Search for the cell housing the specified text and yield its [x, y] center coordinate. 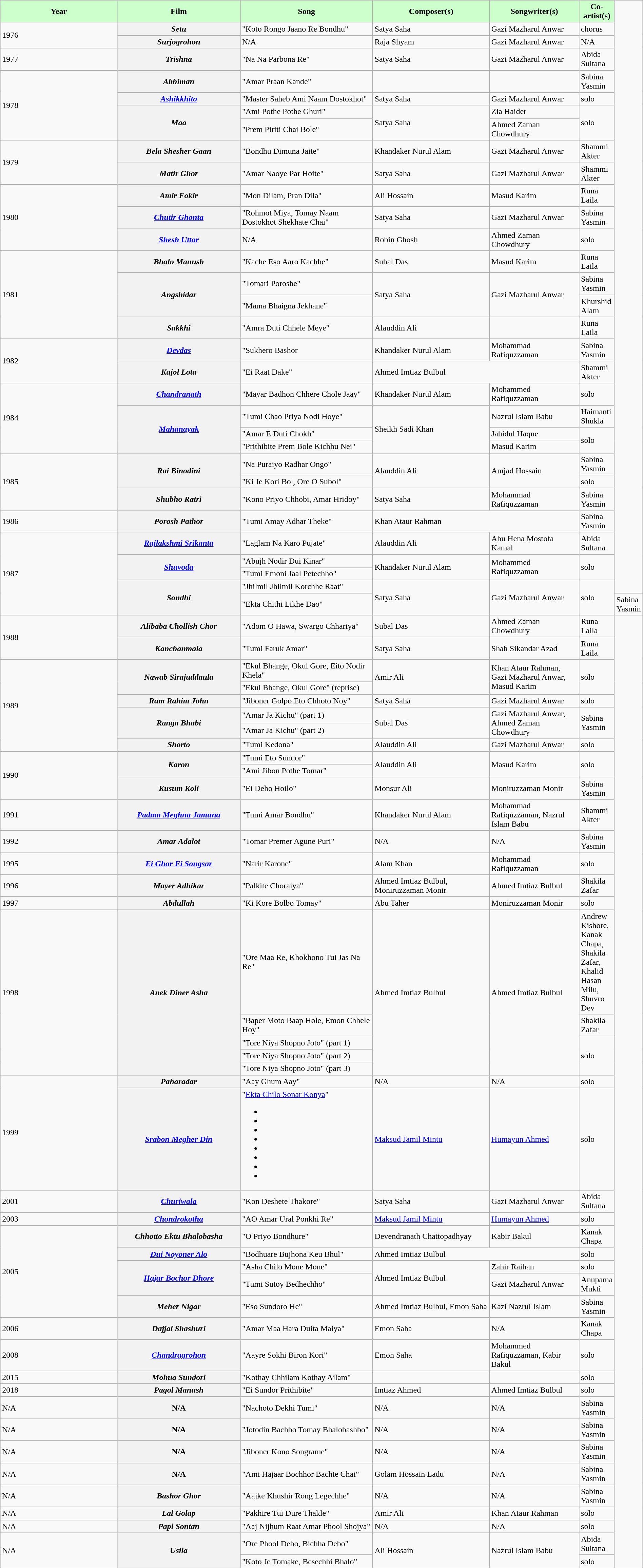
"Abujh Nodir Dui Kinar" [307, 561]
Shorto [179, 745]
"Ekta Chithi Likhe Dao" [307, 604]
Amar Adalot [179, 842]
"Ami Hajaar Bochhor Bachte Chai" [307, 1474]
1999 [59, 1133]
Abhiman [179, 81]
chorus [597, 29]
Porosh Pathor [179, 521]
"Kon Deshete Thakore" [307, 1201]
"Bondhu Dimuna Jaite" [307, 151]
Kajol Lota [179, 372]
Shah Sikandar Azad [534, 648]
"Ei Sundor Prithibite" [307, 1390]
"Tumi Chao Priya Nodi Hoye" [307, 416]
Ashikkhito [179, 99]
1985 [59, 481]
"Amar Naoye Par Hoite" [307, 173]
Amjad Hossain [534, 470]
Khurshid Alam [597, 306]
"Eso Sundoro He" [307, 1306]
1989 [59, 705]
"Aaj Nijhum Raat Amar Phool Shojya" [307, 1526]
"Tumi Kedona" [307, 745]
"Ekul Bhange, Okul Gore" (reprise) [307, 688]
1992 [59, 842]
"Ei Raat Dake" [307, 372]
"Bodhuare Bujhona Keu Bhul" [307, 1254]
"AO Amar Ural Ponkhi Re" [307, 1219]
Songwriter(s) [534, 12]
Devdas [179, 350]
Chandranath [179, 394]
Co-artist(s) [597, 12]
Paharadar [179, 1081]
1997 [59, 903]
Padma Meghna Jamuna [179, 815]
2018 [59, 1390]
"Ore Maa Re, Khokhono Tui Jas Na Re" [307, 962]
Chhotto Ektu Bhalobasha [179, 1236]
"Tomari Poroshe" [307, 284]
Shesh Uttar [179, 240]
Setu [179, 29]
"Na Puraiyo Radhar Ongo" [307, 464]
Dui Noyoner Alo [179, 1254]
Ram Rahim John [179, 701]
"Jiboner Kono Songrame" [307, 1452]
"Tumi Faruk Amar" [307, 648]
Mohammad Rafiquzzaman, Nazrul Islam Babu [534, 815]
Abu Hena Mostofa Kamal [534, 543]
"Mayar Badhon Chhere Chole Jaay" [307, 394]
Kazi Nazrul Islam [534, 1306]
Robin Ghosh [431, 240]
1978 [59, 105]
Gazi Mazharul Anwar, Ahmed Zaman Chowdhury [534, 723]
Sheikh Sadi Khan [431, 429]
"Tumi Amar Bondhu" [307, 815]
Mayer Adhikar [179, 886]
"Tomar Premer Agune Puri" [307, 842]
1988 [59, 637]
Imtiaz Ahmed [431, 1390]
Year [59, 12]
"Ki Kore Bolbo Tomay" [307, 903]
Shuvoda [179, 567]
"Ki Je Kori Bol, Ore O Subol" [307, 481]
1986 [59, 521]
Papi Sontan [179, 1526]
"Koto Je Tomake, Besechhi Bhalo" [307, 1561]
"Asha Chilo Mone Mone" [307, 1267]
Rai Binodini [179, 470]
Karon [179, 764]
Alam Khan [431, 863]
Bashor Ghor [179, 1496]
"Jhilmil Jhilmil Korchhe Raat" [307, 587]
"Pakhire Tui Dure Thakle" [307, 1513]
2005 [59, 1271]
Film [179, 12]
Hajar Bochor Dhore [179, 1278]
Anupama Mukti [597, 1284]
"Tumi Amay Adhar Theke" [307, 521]
"Amar Ja Kichu" (part 1) [307, 715]
Trishna [179, 59]
1984 [59, 418]
"Baper Moto Baap Hole, Emon Chhele Hoy" [307, 1025]
Golam Hossain Ladu [431, 1474]
Amir Fokir [179, 195]
Bhalo Manush [179, 262]
"Ei Deho Hoilo" [307, 788]
Kabir Bakul [534, 1236]
"Ami Pothe Pothe Ghuri" [307, 112]
Shubho Ratri [179, 499]
Bela Shesher Gaan [179, 151]
"Jotodin Bachbo Tomay Bhalobashbo" [307, 1430]
1995 [59, 863]
"Jiboner Golpo Eto Chhoto Noy" [307, 701]
Abu Taher [431, 903]
"Na Na Parbona Re" [307, 59]
Nawab Sirajuddaula [179, 677]
"Sukhero Bashor [307, 350]
"Rohmot Miya, Tomay Naam Dostokhot Shekhate Chai" [307, 217]
"Adom O Hawa, Swargo Chhariya" [307, 626]
Srabon Megher Din [179, 1139]
Usila [179, 1550]
"Tumi Emoni Jaal Petechho" [307, 574]
1979 [59, 162]
1991 [59, 815]
1981 [59, 295]
Abdullah [179, 903]
"Nachoto Dekhi Tumi" [307, 1408]
"Kothay Chhilam Kothay Ailam" [307, 1377]
1987 [59, 573]
2008 [59, 1355]
Composer(s) [431, 12]
"O Priyo Bondhure" [307, 1236]
"Amar Maa Hara Duita Maiya" [307, 1329]
Dajjal Shashuri [179, 1329]
"Aayre Sokhi Biron Kori" [307, 1355]
1977 [59, 59]
Chandragrohon [179, 1355]
Monsur Ali [431, 788]
Khan Ataur Rahman, Gazi Mazharul Anwar, Masud Karim [534, 677]
1998 [59, 992]
Sakkhi [179, 328]
2006 [59, 1329]
Sondhi [179, 598]
"Ami Jibon Pothe Tomar" [307, 771]
Jahidul Haque [534, 434]
2003 [59, 1219]
"Kono Priyo Chhobi, Amar Hridoy" [307, 499]
Ahmed Imtiaz Bulbul, Emon Saha [431, 1306]
"Amar Praan Kande" [307, 81]
Matir Ghor [179, 173]
Angshidar [179, 295]
1980 [59, 217]
"Ekta Chilo Sonar Konya" [307, 1139]
Churiwala [179, 1201]
"Narir Karone" [307, 863]
Kusum Koli [179, 788]
"Tore Niya Shopno Joto" (part 1) [307, 1043]
Chondrokotha [179, 1219]
"Tumi Sutoy Bedhechho" [307, 1284]
Song [307, 12]
"Tore Niya Shopno Joto" (part 3) [307, 1069]
Ahmed Imtiaz Bulbul, Moniruzzaman Monir [431, 886]
"Amar E Duti Chokh" [307, 434]
"Kache Eso Aaro Kachhe" [307, 262]
Devendranath Chattopadhyay [431, 1236]
Pagol Manush [179, 1390]
"Tumi Eto Sundor" [307, 758]
"Palkite Choraiya" [307, 886]
"Aay Ghum Aay" [307, 1081]
"Mon Dilam, Pran Dila" [307, 195]
Lal Golap [179, 1513]
"Tore Niya Shopno Joto" (part 2) [307, 1056]
Maa [179, 123]
1990 [59, 775]
Ei Ghor Ei Songsar [179, 863]
Anek Diner Asha [179, 992]
Andrew Kishore, Kanak Chapa, Shakila Zafar, Khalid Hasan Milu, Shuvro Dev [597, 962]
1996 [59, 886]
"Koto Rongo Jaano Re Bondhu" [307, 29]
Ranga Bhabi [179, 723]
Mohammed Rafiquzzaman, Kabir Bakul [534, 1355]
"Master Saheb Ami Naam Dostokhot" [307, 99]
2015 [59, 1377]
"Prithibite Prem Bole Kichhu Nei" [307, 447]
2001 [59, 1201]
Surjogrohon [179, 42]
1976 [59, 35]
"Amra Duti Chhele Meye" [307, 328]
"Ore Phool Debo, Bichha Debo" [307, 1544]
"Prem Piriti Chai Bole" [307, 129]
"Ekul Bhange, Okul Gore, Eito Nodir Khela" [307, 670]
Alibaba Chollish Chor [179, 626]
Mohua Sundori [179, 1377]
Rajlakshmi Srikanta [179, 543]
"Amar Ja Kichu" (part 2) [307, 731]
Haimanti Shukla [597, 416]
Zahir Raihan [534, 1267]
Kanchanmala [179, 648]
1982 [59, 361]
"Mama Bhaigna Jekhane" [307, 306]
Meher Nigar [179, 1306]
Raja Shyam [431, 42]
Chutir Ghonta [179, 217]
Zia Haider [534, 112]
"Laglam Na Karo Pujate" [307, 543]
"Aajke Khushir Rong Legechhe" [307, 1496]
Mahanayak [179, 429]
